For the text-containing cell, return its midpoint in [X, Y] coordinate format. 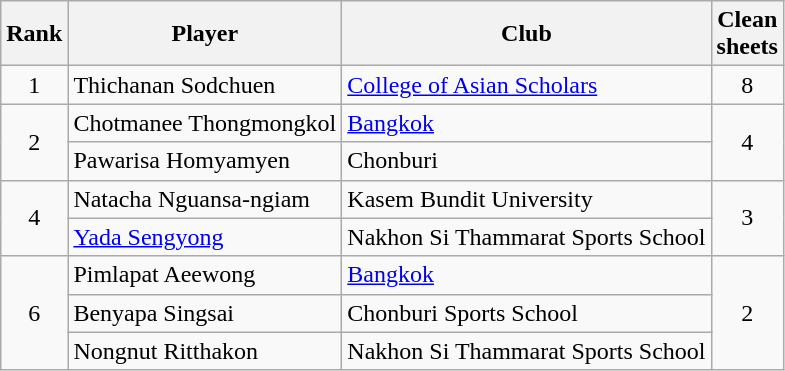
Kasem Bundit University [526, 199]
Chotmanee Thongmongkol [205, 123]
Benyapa Singsai [205, 313]
College of Asian Scholars [526, 85]
3 [747, 218]
Pimlapat Aeewong [205, 275]
Player [205, 34]
Thichanan Sodchuen [205, 85]
6 [34, 313]
Yada Sengyong [205, 237]
Chonburi Sports School [526, 313]
Chonburi [526, 161]
Pawarisa Homyamyen [205, 161]
Rank [34, 34]
Nongnut Ritthakon [205, 351]
Cleansheets [747, 34]
1 [34, 85]
Club [526, 34]
Natacha Nguansa-ngiam [205, 199]
8 [747, 85]
